Extract the [X, Y] coordinate from the center of the cell holding the provided text.  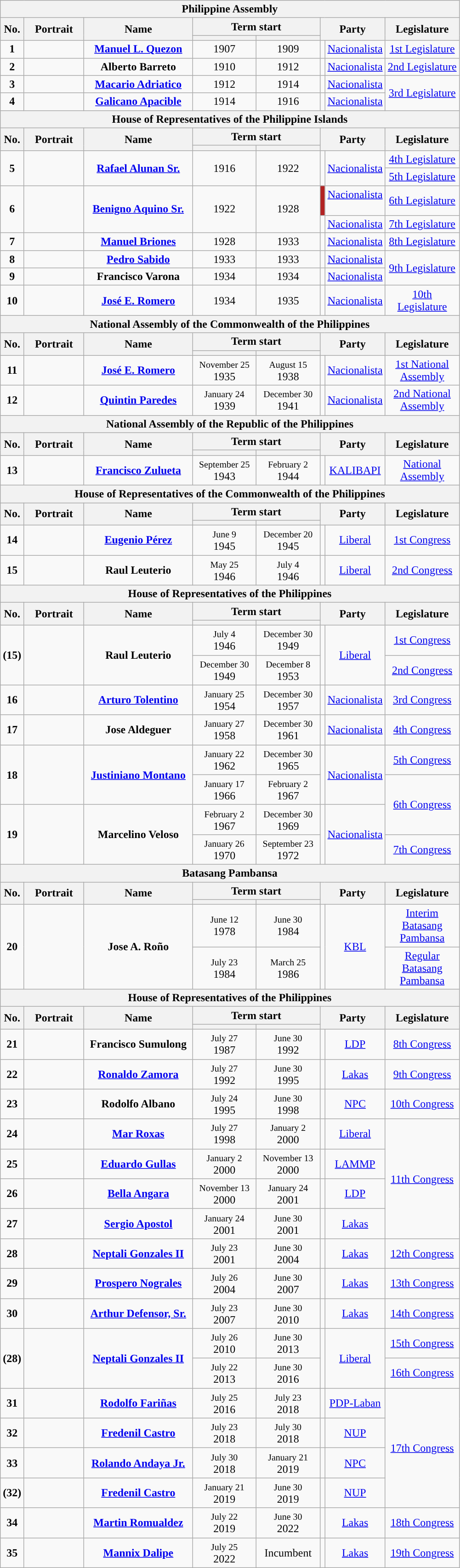
20 [12, 947]
8th Congress [422, 1044]
10 [12, 301]
13 [12, 470]
June 301992 [288, 1044]
13th Congress [422, 1283]
Arturo Tolentino [138, 700]
7th Legislature [422, 224]
December 301969 [288, 819]
Interim Batasang Pambansa [422, 926]
Mar Roxas [138, 1134]
19th Congress [422, 1553]
27 [12, 1224]
Rafael Alunan Sr. [138, 168]
15th Congress [422, 1343]
Eduardo Gullas [138, 1164]
Pedro Sabido [138, 259]
November 251935 [224, 371]
21 [12, 1044]
Macario Adriatico [138, 84]
2 [12, 67]
December 201945 [288, 541]
9th Legislature [422, 268]
16 [12, 700]
National Assembly [422, 470]
1909 [288, 49]
33 [12, 1463]
December 81953 [288, 670]
5 [12, 168]
Jose Aldeguer [138, 730]
June 302013 [288, 1343]
July 232001 [224, 1253]
Philippine Assembly [230, 9]
Francisco Sumulong [138, 1044]
December 301961 [288, 730]
16th Congress [422, 1374]
July 271992 [224, 1074]
January 271958 [224, 730]
January 261970 [224, 850]
28 [12, 1253]
8th Legislature [422, 242]
24 [12, 1134]
(28) [12, 1358]
Justiniano Montano [138, 775]
3rd Legislature [422, 93]
9th Congress [422, 1074]
June 301995 [288, 1074]
26 [12, 1193]
Francisco Zulueta [138, 470]
1910 [224, 67]
June 302001 [288, 1224]
Quintin Paredes [138, 400]
Prospero Nograles [138, 1283]
Sergio Apostol [138, 1224]
December 301957 [288, 700]
Rolando Andaya Jr. [138, 1463]
5th Legislature [422, 177]
Manuel Briones [138, 242]
June 302016 [288, 1374]
National Assembly of the Republic of the Philippines [230, 424]
6 [12, 210]
10th Congress [422, 1104]
1 [12, 49]
Rodolfo Albano [138, 1104]
9 [12, 277]
KALIBAPI [355, 470]
January 171966 [224, 790]
September 251943 [224, 470]
July 241995 [224, 1104]
December 301965 [288, 759]
17th Congress [422, 1448]
July 262004 [224, 1283]
December 301941 [288, 400]
25 [12, 1164]
July 262010 [224, 1343]
Galicano Apacible [138, 102]
February 21944 [288, 470]
32 [12, 1433]
June 91945 [224, 541]
1907 [224, 49]
July 231984 [224, 968]
11 [12, 371]
House of Representatives of the Philippine Islands [230, 119]
July 252022 [224, 1553]
Jose A. Roño [138, 947]
Manuel L. Quezon [138, 49]
January 221962 [224, 759]
1935 [288, 301]
23 [12, 1104]
Marcelino Veloso [138, 834]
KBL [355, 947]
(32) [12, 1493]
July 252016 [224, 1403]
18 [12, 775]
LAMMP [355, 1164]
House of Representatives of the Commonwealth of the Philippines [230, 494]
July 222013 [224, 1374]
3rd Congress [422, 700]
Incumbent [288, 1553]
July 222019 [224, 1522]
Francisco Varona [138, 277]
June 301984 [288, 926]
12th Congress [422, 1253]
6th Legislature [422, 200]
30 [12, 1313]
Martin Romualdez [138, 1522]
July 271998 [224, 1134]
1st Legislature [422, 49]
Alberto Barreto [138, 67]
8 [12, 259]
January 251954 [224, 700]
Batasang Pambansa [230, 873]
July 271987 [224, 1044]
1st National Assembly [422, 371]
34 [12, 1522]
11th Congress [422, 1179]
10th Legislature [422, 301]
May 251946 [224, 570]
3 [12, 84]
4th Congress [422, 730]
4 [12, 102]
June 302007 [288, 1283]
Benigno Aquino Sr. [138, 210]
18th Congress [422, 1522]
January 241939 [224, 400]
(15) [12, 655]
14th Congress [422, 1313]
22 [12, 1074]
Regular Batasang Pambansa [422, 968]
7 [12, 242]
Eugenio Pérez [138, 541]
July 232007 [224, 1313]
March 251986 [288, 968]
June 302019 [288, 1493]
14 [12, 541]
4th Legislature [422, 159]
June 121978 [224, 926]
15 [12, 570]
29 [12, 1283]
June 302022 [288, 1522]
September 231972 [288, 850]
35 [12, 1553]
National Assembly of the Commonwealth of the Philippines [230, 324]
PDP-Laban [355, 1403]
5th Congress [422, 759]
2nd Legislature [422, 67]
June 302004 [288, 1253]
2nd National Assembly [422, 400]
Ronaldo Zamora [138, 1074]
12 [12, 400]
August 151938 [288, 371]
Arthur Defensor, Sr. [138, 1313]
Bella Angara [138, 1193]
17 [12, 730]
19 [12, 834]
June 301998 [288, 1104]
June 302010 [288, 1313]
7th Congress [422, 850]
Mannix Dalipe [138, 1553]
6th Congress [422, 804]
Rodolfo Fariñas [138, 1403]
31 [12, 1403]
